Identify which cell holds the provided text, then report its (X, Y) central coordinate. 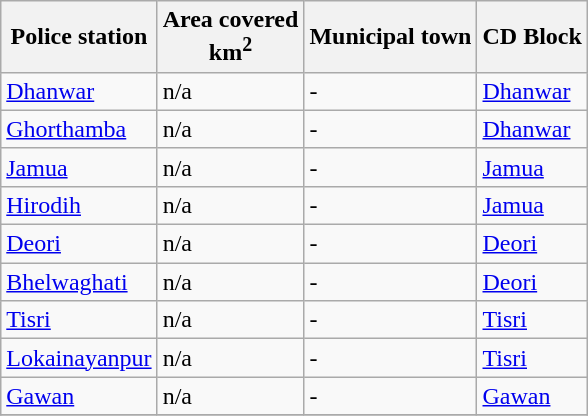
Area coveredkm2 (230, 37)
Ghorthamba (79, 129)
Lokainayanpur (79, 358)
Police station (79, 37)
Hirodih (79, 205)
CD Block (532, 37)
Bhelwaghati (79, 282)
Municipal town (390, 37)
